Provide the (x, y) coordinate of the cell's center where the given text is located.  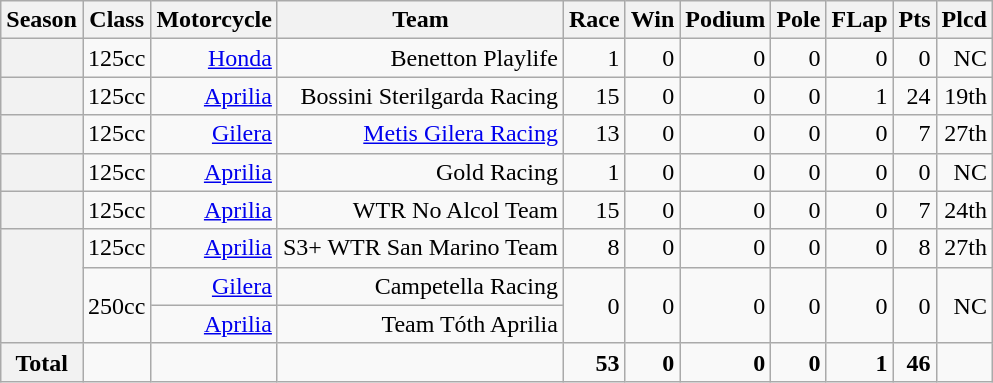
Motorcycle (214, 20)
Team Tóth Aprilia (420, 324)
Race (594, 20)
Season (42, 20)
46 (914, 362)
Class (116, 20)
Total (42, 362)
Podium (726, 20)
13 (594, 134)
24 (914, 96)
Metis Gilera Racing (420, 134)
Campetella Racing (420, 286)
S3+ WTR San Marino Team (420, 248)
250cc (116, 305)
19th (964, 96)
Honda (214, 58)
Team (420, 20)
53 (594, 362)
Plcd (964, 20)
Gold Racing (420, 172)
Pole (798, 20)
Bossini Sterilgarda Racing (420, 96)
Benetton Playlife (420, 58)
24th (964, 210)
Win (652, 20)
FLap (860, 20)
Pts (914, 20)
WTR No Alcol Team (420, 210)
